Return the (X, Y) coordinate for the center point of the cell that contains the specified text.  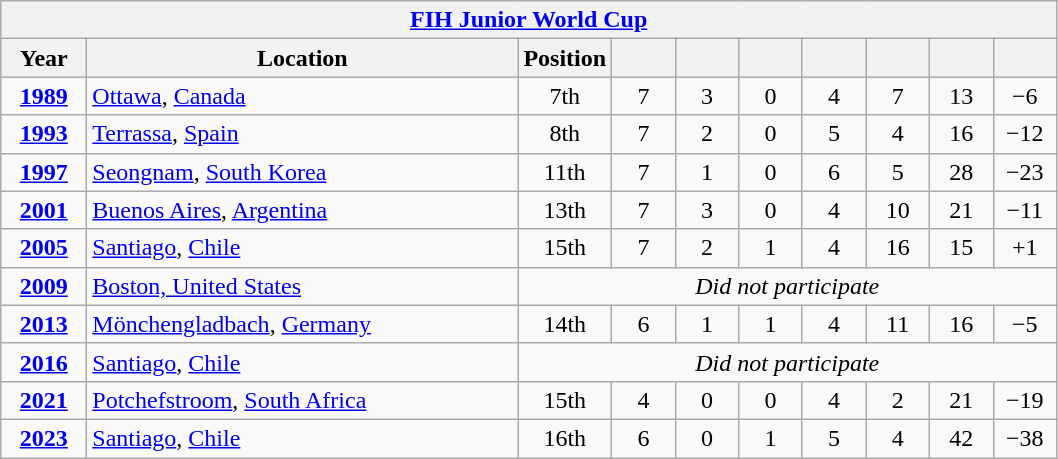
2013 (44, 324)
1989 (44, 96)
15 (961, 248)
Potchefstroom, South Africa (302, 400)
Seongnam, South Korea (302, 172)
−38 (1025, 438)
28 (961, 172)
Buenos Aires, Argentina (302, 210)
Location (302, 58)
8th (565, 134)
Ottawa, Canada (302, 96)
−6 (1025, 96)
Mönchengladbach, Germany (302, 324)
−19 (1025, 400)
1993 (44, 134)
13 (961, 96)
FIH Junior World Cup (529, 20)
+1 (1025, 248)
2023 (44, 438)
16th (565, 438)
2009 (44, 286)
Terrassa, Spain (302, 134)
42 (961, 438)
2021 (44, 400)
Position (565, 58)
14th (565, 324)
Year (44, 58)
−12 (1025, 134)
2005 (44, 248)
−5 (1025, 324)
−23 (1025, 172)
2001 (44, 210)
13th (565, 210)
2016 (44, 362)
1997 (44, 172)
7th (565, 96)
−11 (1025, 210)
10 (898, 210)
11th (565, 172)
Boston, United States (302, 286)
11 (898, 324)
